Determine the (x, y) coordinate at the center of the cell enclosing the given text.  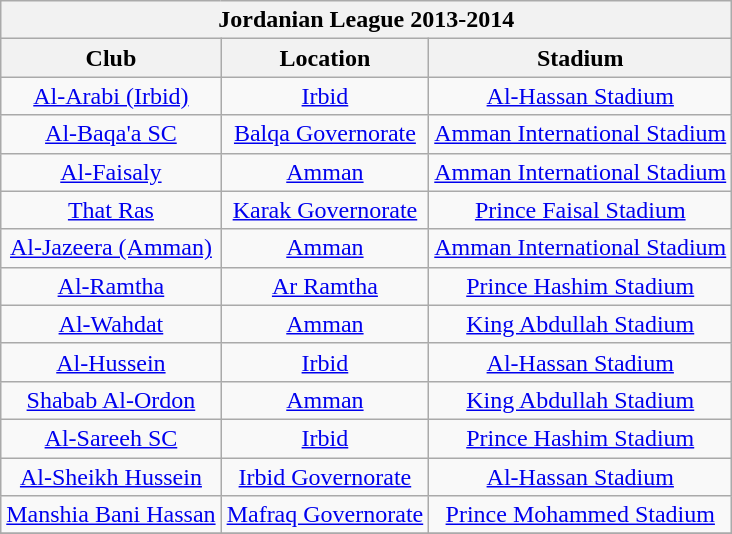
Balqa Governorate (325, 134)
That Ras (111, 210)
Manshia Bani Hassan (111, 515)
Al-Jazeera (Amman) (111, 248)
Stadium (580, 58)
Karak Governorate (325, 210)
Al-Sheikh Hussein (111, 477)
Al-Arabi (Irbid) (111, 96)
Al-Ramtha (111, 286)
Jordanian League 2013-2014 (366, 20)
Ar Ramtha (325, 286)
Club (111, 58)
Al-Wahdat (111, 324)
Prince Faisal Stadium (580, 210)
Prince Mohammed Stadium (580, 515)
Al-Baqa'a SC (111, 134)
Al-Hussein (111, 362)
Shabab Al-Ordon (111, 400)
Mafraq Governorate (325, 515)
Irbid Governorate (325, 477)
Al-Faisaly (111, 172)
Location (325, 58)
Al-Sareeh SC (111, 438)
